Search for the cell housing the specified text and yield its [X, Y] center coordinate. 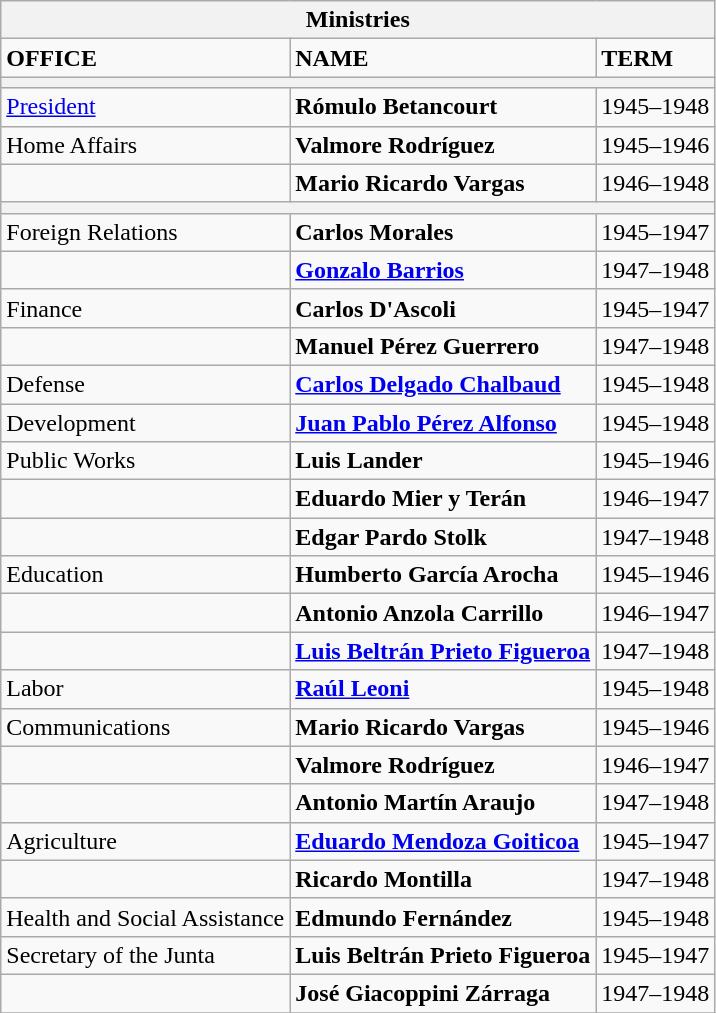
Health and Social Assistance [146, 917]
Education [146, 575]
Eduardo Mier y Terán [443, 499]
Finance [146, 308]
Humberto García Arocha [443, 575]
Luis Lander [443, 461]
Agriculture [146, 841]
Edmundo Fernández [443, 917]
Foreign Relations [146, 232]
Secretary of the Junta [146, 955]
Ricardo Montilla [443, 879]
Raúl Leoni [443, 689]
Carlos Morales [443, 232]
Defense [146, 384]
Home Affairs [146, 145]
President [146, 107]
Ministries [358, 20]
1946–1948 [656, 183]
Carlos Delgado Chalbaud [443, 384]
Antonio Anzola Carrillo [443, 613]
Juan Pablo Pérez Alfonso [443, 423]
Communications [146, 727]
Rómulo Betancourt [443, 107]
Eduardo Mendoza Goiticoa [443, 841]
Edgar Pardo Stolk [443, 537]
TERM [656, 58]
OFFICE [146, 58]
NAME [443, 58]
José Giacoppini Zárraga [443, 993]
Public Works [146, 461]
Gonzalo Barrios [443, 270]
Antonio Martín Araujo [443, 803]
Labor [146, 689]
Carlos D'Ascoli [443, 308]
Development [146, 423]
Manuel Pérez Guerrero [443, 346]
